Pinpoint the cell where the given text exists, returning its (x, y) midpoint coordinate. 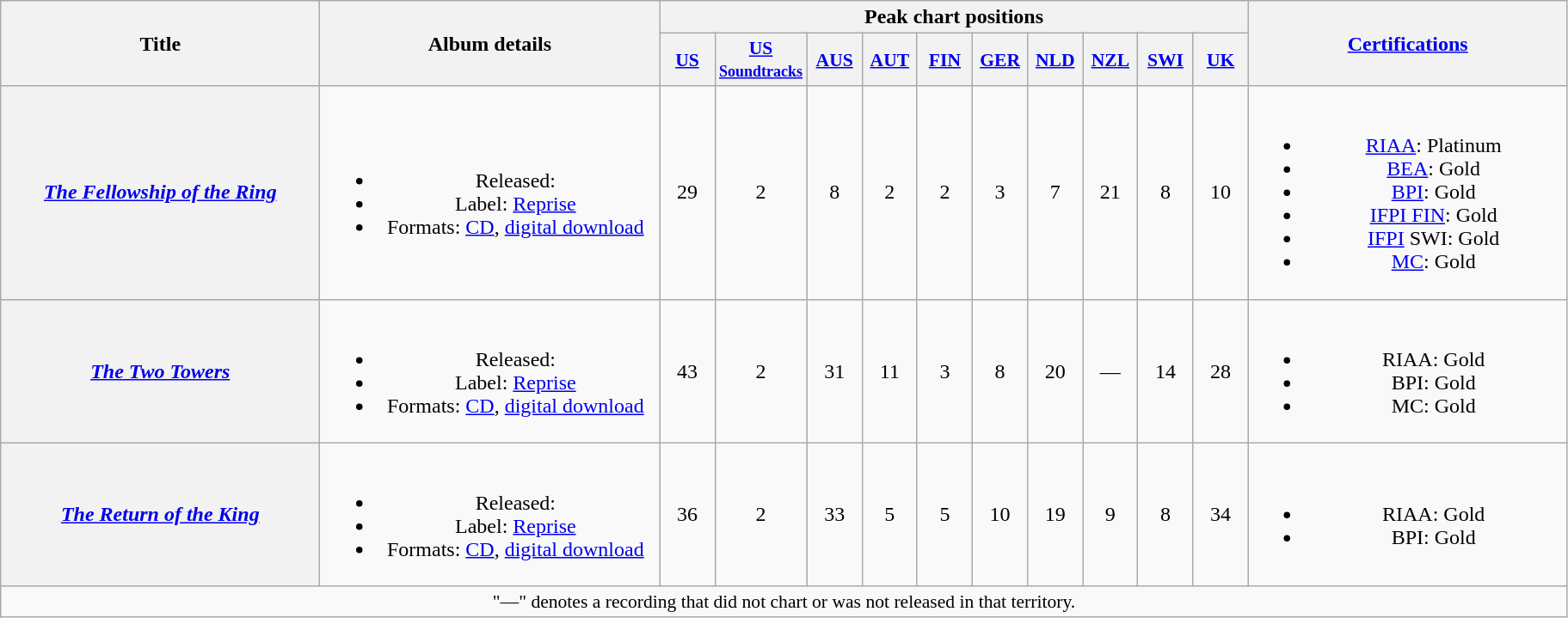
GER (1000, 60)
RIAA: GoldBPI: GoldMC: Gold (1407, 371)
20 (1055, 371)
43 (687, 371)
FIN (944, 60)
— (1110, 371)
NLD (1055, 60)
RIAA: GoldBPI: Gold (1407, 514)
UK (1221, 60)
34 (1221, 514)
The Two Towers (160, 371)
9 (1110, 514)
USSoundtracks (760, 60)
Title (160, 43)
Peak chart positions (954, 17)
28 (1221, 371)
SWI (1165, 60)
19 (1055, 514)
21 (1110, 193)
The Fellowship of the Ring (160, 193)
31 (834, 371)
14 (1165, 371)
11 (889, 371)
29 (687, 193)
US (687, 60)
7 (1055, 193)
RIAA: PlatinumBEA: GoldBPI: GoldIFPI FIN: GoldIFPI SWI: GoldMC: Gold (1407, 193)
NZL (1110, 60)
AUS (834, 60)
AUT (889, 60)
33 (834, 514)
36 (687, 514)
The Return of the King (160, 514)
"—" denotes a recording that did not chart or was not released in that territory. (784, 602)
Certifications (1407, 43)
Album details (490, 43)
